Output the [x, y] coordinate of the center of the cell containing the given text.  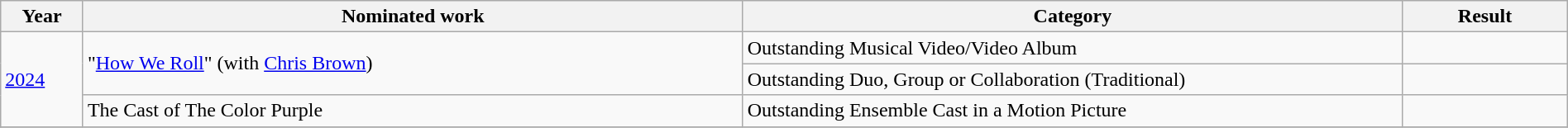
Result [1485, 17]
The Cast of The Color Purple [413, 111]
Category [1073, 17]
2024 [42, 79]
Year [42, 17]
Outstanding Musical Video/Video Album [1073, 48]
Outstanding Ensemble Cast in a Motion Picture [1073, 111]
Nominated work [413, 17]
Outstanding Duo, Group or Collaboration (Traditional) [1073, 79]
"How We Roll" (with Chris Brown) [413, 64]
